Detect which cell encompasses the target text, then output its (x, y) center coordinate. 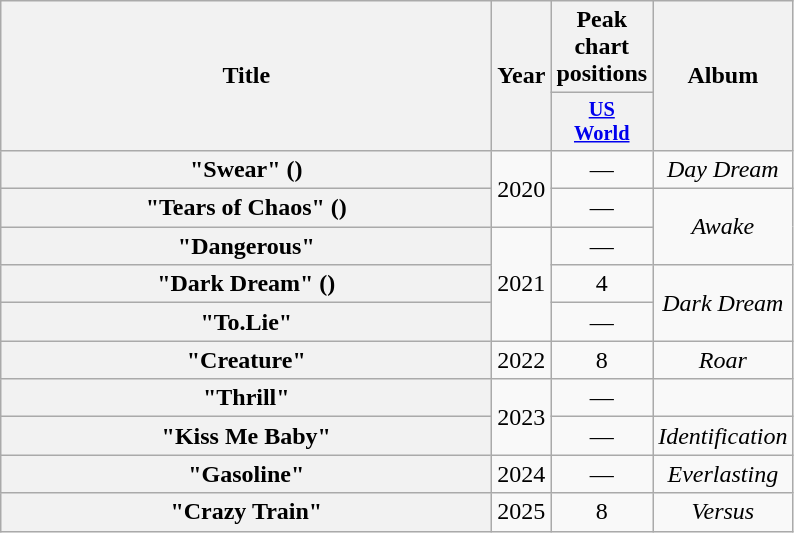
Title (246, 76)
2021 (522, 284)
4 (602, 284)
"Thrill" (246, 398)
Awake (723, 227)
Everlasting (723, 474)
"Crazy Train" (246, 512)
2022 (522, 360)
Dark Dream (723, 303)
Year (522, 76)
"Tears of Chaos" () (246, 208)
"Kiss Me Baby" (246, 436)
"Swear" () (246, 169)
2020 (522, 188)
2023 (522, 417)
Peak chart positions (602, 47)
Album (723, 76)
"Dangerous" (246, 246)
USWorld (602, 122)
Day Dream (723, 169)
2025 (522, 512)
Roar (723, 360)
"Dark Dream" () (246, 284)
"Creature" (246, 360)
2024 (522, 474)
"To.Lie" (246, 322)
Identification (723, 436)
Versus (723, 512)
"Gasoline" (246, 474)
